For the text-containing cell, return its midpoint in (x, y) coordinate format. 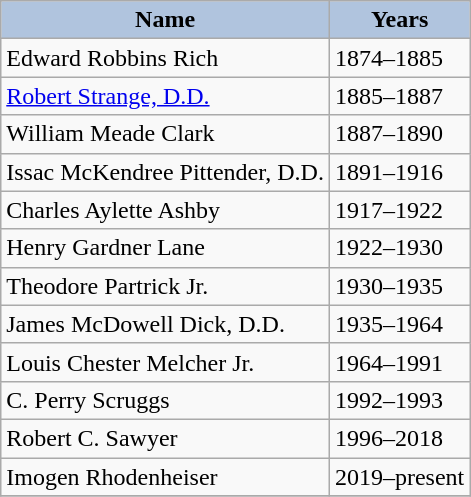
1930–1935 (399, 286)
Theodore Partrick Jr. (166, 286)
1885–1887 (399, 96)
Edward Robbins Rich (166, 58)
Charles Aylette Ashby (166, 210)
1891–1916 (399, 172)
Robert Strange, D.D. (166, 96)
1874–1885 (399, 58)
1964–1991 (399, 362)
William Meade Clark (166, 134)
Robert C. Sawyer (166, 438)
C. Perry Scruggs (166, 400)
1922–1930 (399, 248)
2019–present (399, 477)
1917–1922 (399, 210)
James McDowell Dick, D.D. (166, 324)
1887–1890 (399, 134)
Issac McKendree Pittender, D.D. (166, 172)
1992–1993 (399, 400)
1996–2018 (399, 438)
Imogen Rhodenheiser (166, 477)
1935–1964 (399, 324)
Name (166, 20)
Henry Gardner Lane (166, 248)
Louis Chester Melcher Jr. (166, 362)
Years (399, 20)
